Return the (x, y) coordinate for the center point of the cell that contains the specified text.  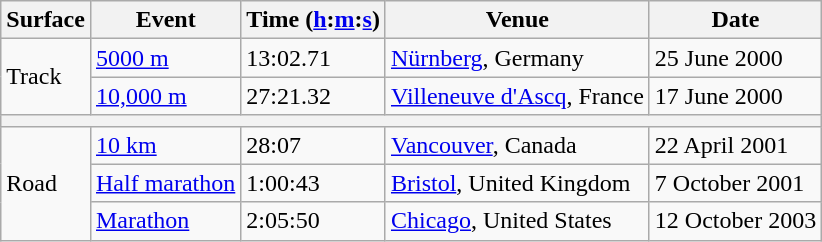
Time (h:m:s) (314, 20)
Nürnberg, Germany (517, 58)
28:07 (314, 145)
Chicago, United States (517, 221)
7 October 2001 (735, 183)
Bristol, United Kingdom (517, 183)
12 October 2003 (735, 221)
Road (46, 183)
1:00:43 (314, 183)
Villeneuve d'Ascq, France (517, 96)
10 km (165, 145)
17 June 2000 (735, 96)
10,000 m (165, 96)
Marathon (165, 221)
Venue (517, 20)
13:02.71 (314, 58)
22 April 2001 (735, 145)
2:05:50 (314, 221)
Track (46, 77)
Surface (46, 20)
Vancouver, Canada (517, 145)
5000 m (165, 58)
Half marathon (165, 183)
27:21.32 (314, 96)
25 June 2000 (735, 58)
Date (735, 20)
Event (165, 20)
